Pinpoint the cell where the given text exists, returning its (x, y) midpoint coordinate. 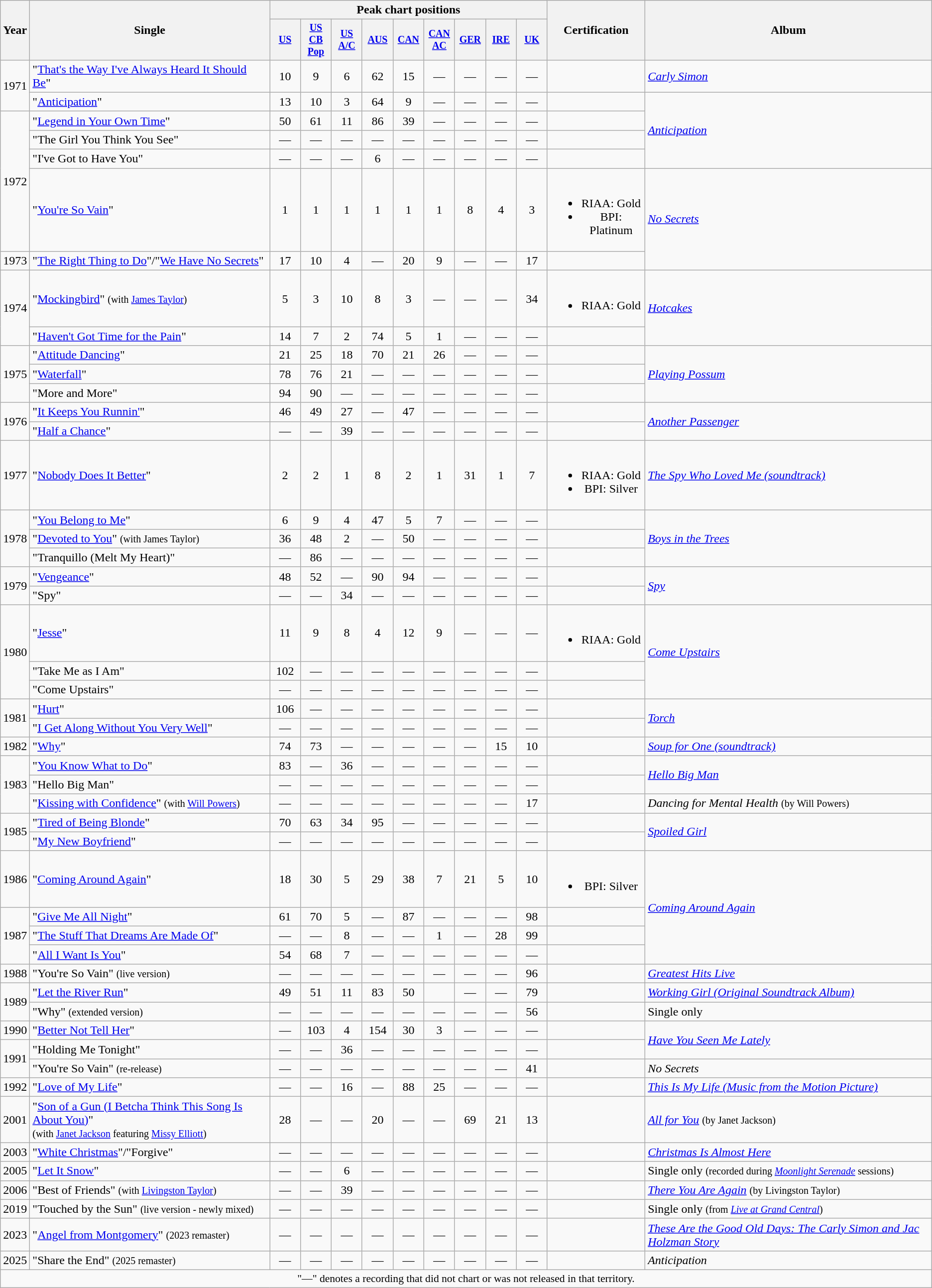
27 (347, 412)
1972 (15, 181)
"The Girl You Think You See" (150, 139)
1979 (15, 586)
29 (377, 879)
1974 (15, 308)
2001 (15, 1120)
106 (285, 709)
1981 (15, 718)
"Anticipation" (150, 102)
Spoiled Girl (789, 832)
Single (150, 30)
"Angel from Montgomery" (2023 remaster) (150, 1234)
79 (532, 993)
102 (285, 671)
14 (285, 336)
Single only (from Live at Grand Central) (789, 1209)
Playing Possum (789, 374)
1985 (15, 832)
98 (532, 916)
68 (316, 954)
"Take Me as I Am" (150, 671)
"Haven't Got Time for the Pain" (150, 336)
RIAA: GoldBPI: Silver (596, 475)
41 (532, 1068)
US (285, 40)
Hotcakes (789, 308)
16 (347, 1087)
46 (285, 412)
54 (285, 954)
96 (532, 973)
"You Know What to Do" (150, 766)
CAN AC (439, 40)
2006 (15, 1190)
Working Girl (Original Soundtrack Album) (789, 993)
"You're So Vain" (re-release) (150, 1068)
31 (470, 475)
63 (316, 822)
Boys in the Trees (789, 538)
Greatest Hits Live (789, 973)
52 (316, 576)
99 (532, 935)
73 (316, 747)
Certification (596, 30)
"It Keeps You Runnin'" (150, 412)
"You're So Vain" (live version) (150, 973)
26 (439, 355)
"Spy" (150, 595)
There You Are Again (by Livingston Taylor) (789, 1190)
"Legend in Your Own Time" (150, 121)
"My New Boyfriend" (150, 841)
"Let It Snow" (150, 1171)
Dancing for Mental Health (by Will Powers) (789, 803)
1975 (15, 374)
2023 (15, 1234)
This Is My Life (Music from the Motion Picture) (789, 1087)
"Best of Friends" (with Livingston Taylor) (150, 1190)
Torch (789, 718)
US CB Pop (316, 40)
"Better Not Tell Her" (150, 1030)
Another Passenger (789, 421)
"Share the End" (2025 remaster) (150, 1260)
"You're So Vain" (150, 210)
Peak chart positions (409, 10)
Single only (789, 1012)
62 (377, 76)
1986 (15, 879)
"Let the River Run" (150, 993)
Hello Big Man (789, 775)
"Vengeance" (150, 576)
1977 (15, 475)
RIAA: GoldBPI: Platinum (596, 210)
"Hurt" (150, 709)
"Half a Chance" (150, 431)
1989 (15, 1002)
64 (377, 102)
"Hello Big Man" (150, 784)
"I've Got to Have You" (150, 159)
51 (316, 993)
87 (408, 916)
"I Get Along Without You Very Well" (150, 728)
"You Belong to Me" (150, 519)
1991 (15, 1059)
"All I Want Is You" (150, 954)
"Kissing with Confidence" (with Will Powers) (150, 803)
USA/C (347, 40)
"Nobody Does It Better" (150, 475)
"Love of My Life" (150, 1087)
"The Stuff That Dreams Are Made Of" (150, 935)
"Son of a Gun (I Betcha Think This Song Is About You)" (with Janet Jackson featuring Missy Elliott) (150, 1120)
Spy (789, 586)
1971 (15, 86)
"Give Me All Night" (150, 916)
2005 (15, 1171)
Single only (recorded during Moonlight Serenade sessions) (789, 1171)
"—" denotes a recording that did not chart or was not released in that territory. (466, 1279)
All for You (by Janet Jackson) (789, 1120)
"Why" (extended version) (150, 1012)
"White Christmas"/"Forgive" (150, 1152)
"Jesse" (150, 634)
UK (532, 40)
CAN (408, 40)
2025 (15, 1260)
1978 (15, 538)
2003 (15, 1152)
1988 (15, 973)
95 (377, 822)
1980 (15, 652)
GER (470, 40)
"Mockingbird" (with James Taylor) (150, 299)
38 (408, 879)
1973 (15, 261)
"Devoted to You" (with James Taylor) (150, 538)
56 (532, 1012)
"The Right Thing to Do"/"We Have No Secrets" (150, 261)
78 (285, 374)
"Why" (150, 747)
69 (470, 1120)
"That's the Way I've Always Heard It Should Be" (150, 76)
"Waterfall" (150, 374)
1992 (15, 1087)
"Holding Me Tonight" (150, 1049)
88 (408, 1087)
12 (408, 634)
103 (316, 1030)
The Spy Who Loved Me (soundtrack) (789, 475)
1982 (15, 747)
Christmas Is Almost Here (789, 1152)
AUS (377, 40)
"Coming Around Again" (150, 879)
Album (789, 30)
2019 (15, 1209)
"Come Upstairs" (150, 690)
"More and More" (150, 393)
Carly Simon (789, 76)
1990 (15, 1030)
1983 (15, 784)
Have You Seen Me Lately (789, 1040)
1976 (15, 421)
Year (15, 30)
IRE (501, 40)
1987 (15, 935)
"Tranquillo (Melt My Heart)" (150, 557)
Soup for One (soundtrack) (789, 747)
154 (377, 1030)
76 (316, 374)
BPI: Silver (596, 879)
Coming Around Again (789, 907)
Come Upstairs (789, 652)
"Attitude Dancing" (150, 355)
"Touched by the Sun" (live version - newly mixed) (150, 1209)
"Tired of Being Blonde" (150, 822)
These Are the Good Old Days: The Carly Simon and Jac Holzman Story (789, 1234)
